Identify which cell holds the provided text, then report its (X, Y) central coordinate. 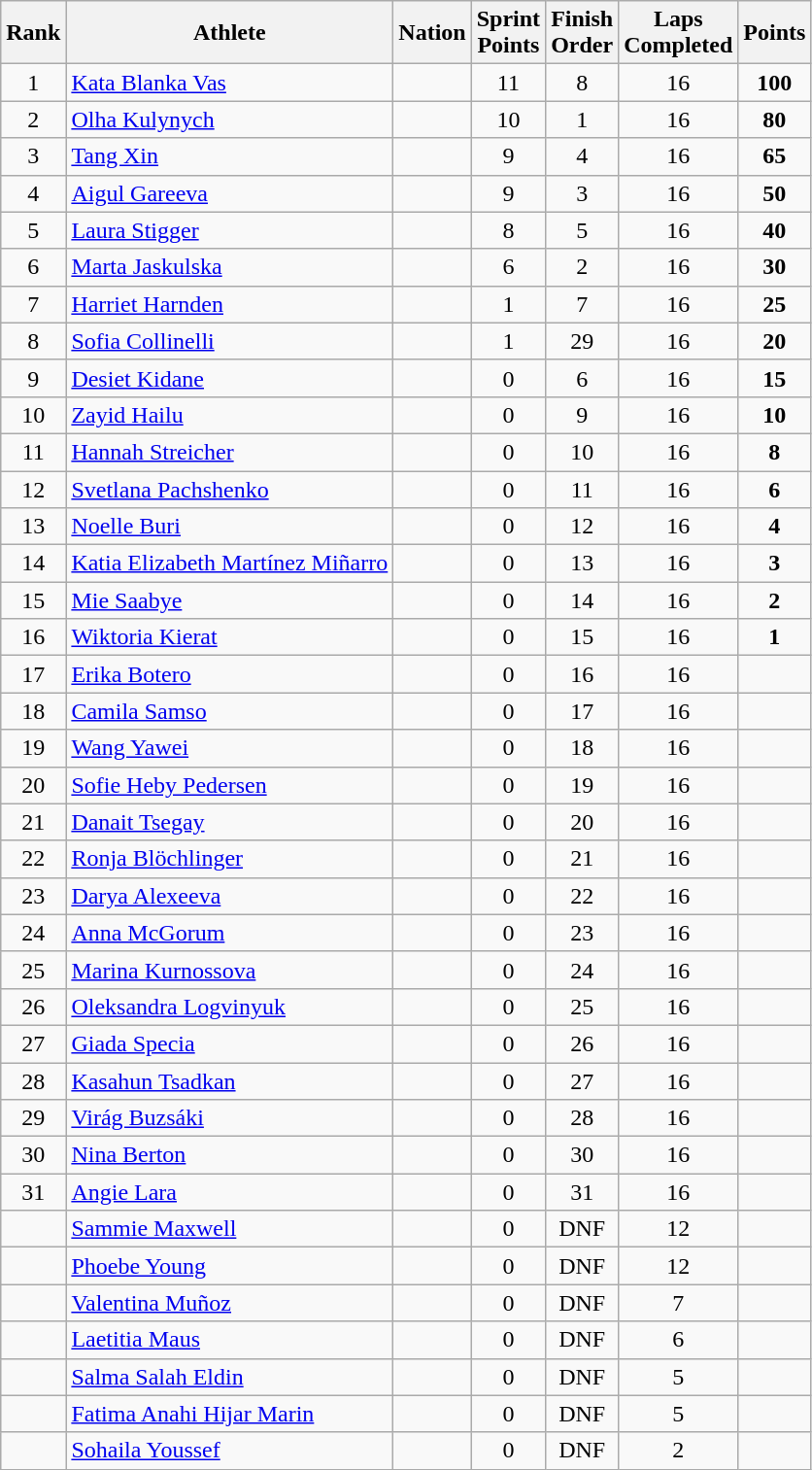
80 (775, 120)
Marina Kurnossova (229, 970)
Kasahun Tsadkan (229, 1081)
40 (775, 230)
Camila Samso (229, 711)
Oleksandra Logvinyuk (229, 1007)
50 (775, 193)
Laps Completed (678, 33)
Laura Stigger (229, 230)
Virág Buzsáki (229, 1118)
Nina Berton (229, 1155)
Giada Specia (229, 1043)
Laetitia Maus (229, 1340)
Angie Lara (229, 1192)
Harriet Harnden (229, 304)
Zayid Hailu (229, 415)
Hannah Streicher (229, 452)
Kata Blanka Vas (229, 83)
Aigul Gareeva (229, 193)
Wang Yawei (229, 748)
Desiet Kidane (229, 378)
Sofia Collinelli (229, 341)
Salma Salah Eldin (229, 1377)
Olha Kulynych (229, 120)
Sohaila Youssef (229, 1451)
Fatima Anahi Hijar Marin (229, 1414)
Noelle Buri (229, 527)
Finish Order (583, 33)
Danait Tsegay (229, 822)
Rank (33, 33)
Erika Botero (229, 674)
Katia Elizabeth Martínez Miñarro (229, 564)
Athlete (229, 33)
Valentina Muñoz (229, 1303)
Phoebe Young (229, 1266)
Wiktoria Kierat (229, 637)
Anna McGorum (229, 933)
100 (775, 83)
Sammie Maxwell (229, 1229)
Nation (432, 33)
Darya Alexeeva (229, 896)
Svetlana Pachshenko (229, 489)
SprintPoints (508, 33)
Marta Jaskulska (229, 267)
65 (775, 156)
Points (775, 33)
Tang Xin (229, 156)
Mie Saabye (229, 600)
Ronja Blöchlinger (229, 859)
Sofie Heby Pedersen (229, 785)
